For the text-containing cell, return its midpoint in (x, y) coordinate format. 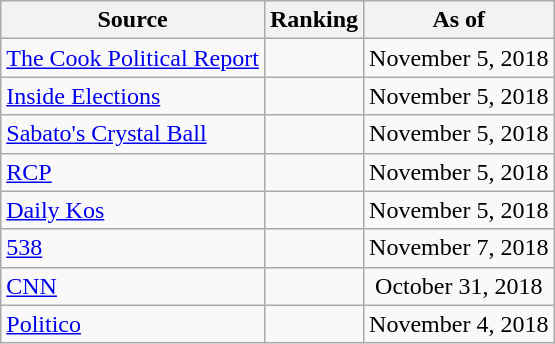
Sabato's Crystal Ball (133, 134)
Inside Elections (133, 96)
CNN (133, 286)
Politico (133, 324)
Daily Kos (133, 210)
November 4, 2018 (459, 324)
October 31, 2018 (459, 286)
November 7, 2018 (459, 248)
The Cook Political Report (133, 58)
538 (133, 248)
As of (459, 20)
Ranking (314, 20)
RCP (133, 172)
Source (133, 20)
